For the text-containing cell, return its midpoint in [x, y] coordinate format. 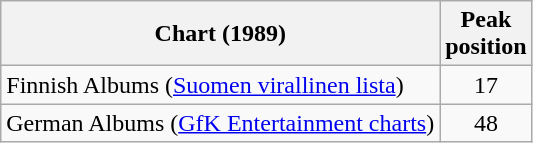
17 [486, 85]
Peakposition [486, 34]
German Albums (GfK Entertainment charts) [220, 123]
Finnish Albums (Suomen virallinen lista) [220, 85]
48 [486, 123]
Chart (1989) [220, 34]
